Provide the (X, Y) coordinate of the cell's center where the given text is located.  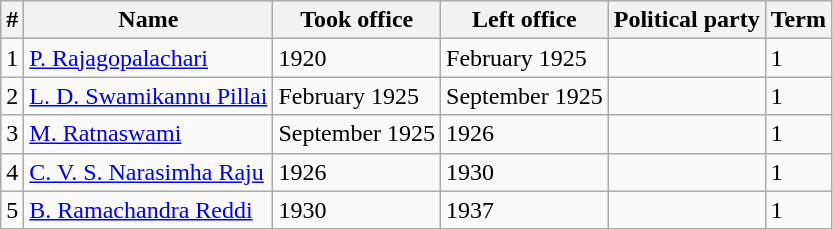
3 (12, 134)
5 (12, 210)
B. Ramachandra Reddi (148, 210)
1920 (357, 58)
Left office (525, 20)
# (12, 20)
Took office (357, 20)
2 (12, 96)
L. D. Swamikannu Pillai (148, 96)
M. Ratnaswami (148, 134)
1937 (525, 210)
P. Rajagopalachari (148, 58)
4 (12, 172)
C. V. S. Narasimha Raju (148, 172)
Name (148, 20)
Term (798, 20)
Political party (686, 20)
